Output the (X, Y) coordinate of the center of the cell containing the given text.  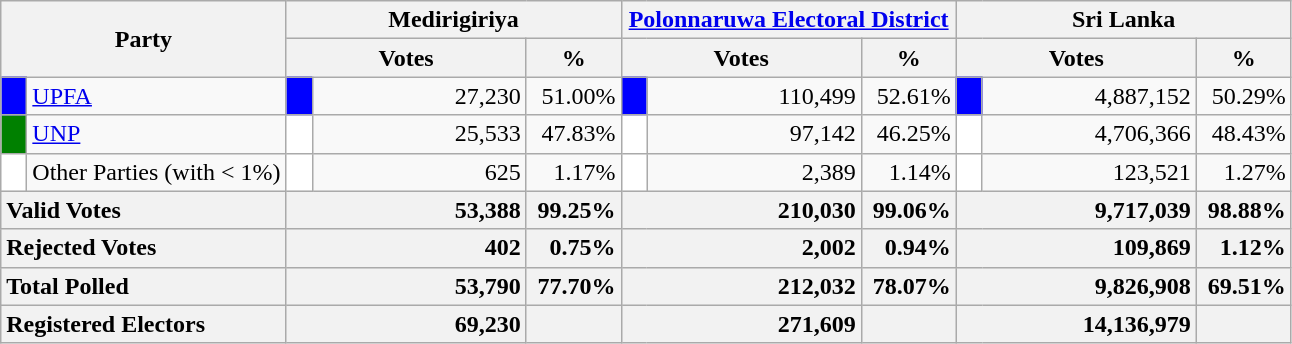
1.17% (574, 172)
9,717,039 (1076, 210)
50.29% (1244, 96)
0.94% (908, 248)
0.75% (574, 248)
14,136,979 (1076, 324)
Party (144, 39)
99.06% (908, 210)
271,609 (741, 324)
47.83% (574, 134)
625 (419, 172)
4,887,152 (1089, 96)
51.00% (574, 96)
Total Polled (144, 286)
78.07% (908, 286)
Other Parties (with < 1%) (156, 172)
2,002 (741, 248)
Polonnaruwa Electoral District (788, 20)
Medirigiriya (454, 20)
77.70% (574, 286)
69,230 (406, 324)
46.25% (908, 134)
210,030 (741, 210)
53,790 (406, 286)
25,533 (419, 134)
212,032 (741, 286)
1.27% (1244, 172)
Sri Lanka (1124, 20)
98.88% (1244, 210)
99.25% (574, 210)
48.43% (1244, 134)
52.61% (908, 96)
53,388 (406, 210)
Registered Electors (144, 324)
109,869 (1076, 248)
1.12% (1244, 248)
UPFA (156, 96)
Rejected Votes (144, 248)
4,706,366 (1089, 134)
27,230 (419, 96)
Valid Votes (144, 210)
69.51% (1244, 286)
123,521 (1089, 172)
1.14% (908, 172)
110,499 (754, 96)
97,142 (754, 134)
2,389 (754, 172)
9,826,908 (1076, 286)
UNP (156, 134)
402 (406, 248)
